Scan for the cell matching the given text and deliver its [x, y] coordinate at center. 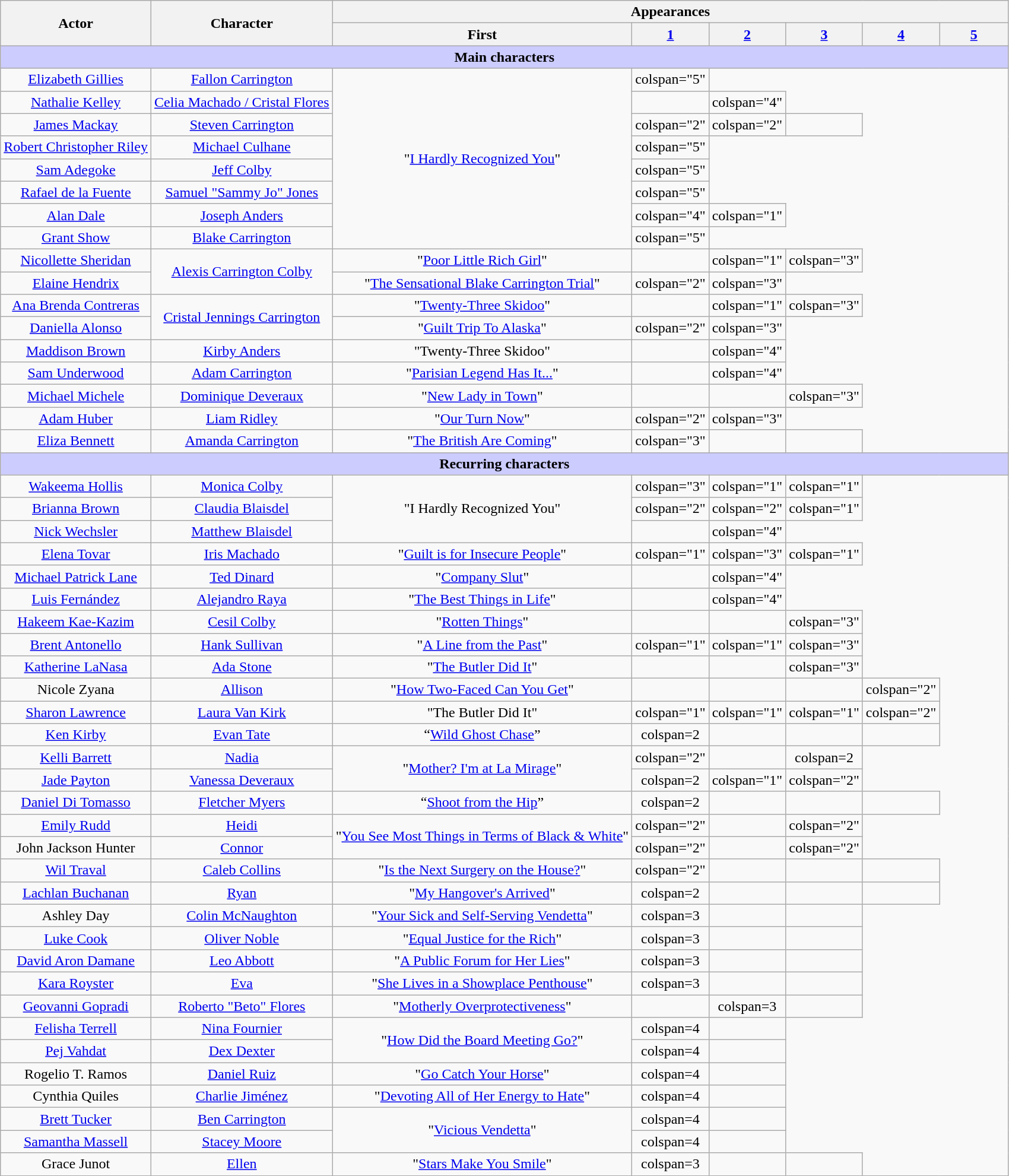
Stacey Moore [242, 1142]
Jade Payton [76, 780]
Alejandro Raya [242, 599]
"Guilt is for Insecure People" [482, 554]
"Guilt Trip To Alaska" [482, 328]
John Jackson Hunter [76, 848]
Sharon Lawrence [76, 712]
Luis Fernández [76, 599]
Alan Dale [76, 215]
Kelli Barrett [76, 757]
Elaine Hendrix [76, 283]
Grace Junot [76, 1164]
Dominique Deveraux [242, 396]
Ashley Day [76, 915]
Daniella Alonso [76, 328]
Evan Tate [242, 735]
Adam Huber [76, 419]
2 [747, 34]
4 [901, 34]
"New Lady in Town" [482, 396]
Rogelio T. Ramos [76, 1074]
Kara Royster [76, 983]
Brent Antonello [76, 644]
Adam Carrington [242, 373]
Ana Brenda Contreras [76, 306]
"You See Most Things in Terms of Black & White" [482, 836]
Iris Machado [242, 554]
Ken Kirby [76, 735]
5 [974, 34]
Charlie Jiménez [242, 1096]
Monica Colby [242, 486]
Vanessa Deveraux [242, 780]
"Motherly Overprotectiveness" [482, 1006]
Liam Ridley [242, 419]
Jeff Colby [242, 170]
Daniel Ruiz [242, 1074]
Fallon Carrington [242, 80]
"Go Catch Your Horse" [482, 1074]
Kirby Anders [242, 351]
Celia Machado / Cristal Flores [242, 102]
Ellen [242, 1164]
Ben Carrington [242, 1119]
“Shoot from the Hip” [482, 803]
"Your Sick and Self-Serving Vendetta" [482, 915]
Allison [242, 690]
Fletcher Myers [242, 803]
Joseph Anders [242, 215]
Claudia Blaisdel [242, 509]
Eliza Bennett [76, 441]
Nick Wechsler [76, 531]
Daniel Di Tomasso [76, 803]
Brianna Brown [76, 509]
"How Did the Board Meeting Go?" [482, 1040]
Elena Tovar [76, 554]
Cesil Colby [242, 622]
David Aron Damane [76, 961]
"My Hangover's Arrived" [482, 893]
Sam Adegoke [76, 170]
Hakeem Kae-Kazim [76, 622]
"The Sensational Blake Carrington Trial" [482, 283]
Roberto "Beto" Flores [242, 1006]
Samantha Massell [76, 1142]
Geovanni Gopradi [76, 1006]
Robert Christopher Riley [76, 147]
Elizabeth Gillies [76, 80]
Laura Van Kirk [242, 712]
"Our Turn Now" [482, 419]
Rafael de la Fuente [76, 192]
"Company Slut" [482, 576]
Nathalie Kelley [76, 102]
Matthew Blaisdel [242, 531]
Nina Fournier [242, 1029]
"Equal Justice for the Rich" [482, 938]
Hank Sullivan [242, 644]
Cynthia Quiles [76, 1096]
Alexis Carrington Colby [242, 271]
"She Lives in a Showplace Penthouse" [482, 983]
"Mother? I'm at La Mirage" [482, 769]
Michael Michele [76, 396]
"Devoting All of Her Energy to Hate" [482, 1096]
"How Two-Faced Can You Get" [482, 690]
“Wild Ghost Chase” [482, 735]
Ada Stone [242, 667]
Michael Patrick Lane [76, 576]
Colin McNaughton [242, 915]
Pej Vahdat [76, 1051]
Brett Tucker [76, 1119]
"A Public Forum for Her Lies" [482, 961]
Sam Underwood [76, 373]
"Vicious Vendetta" [482, 1130]
"Stars Make You Smile" [482, 1164]
Lachlan Buchanan [76, 893]
3 [824, 34]
James Mackay [76, 125]
"The British Are Coming" [482, 441]
Connor [242, 848]
"Parisian Legend Has It..." [482, 373]
Steven Carrington [242, 125]
Katherine LaNasa [76, 667]
Nicole Zyana [76, 690]
Ted Dinard [242, 576]
Main characters [504, 57]
Oliver Noble [242, 938]
Maddison Brown [76, 351]
Amanda Carrington [242, 441]
Cristal Jennings Carrington [242, 317]
Wakeema Hollis [76, 486]
1 [671, 34]
Heidi [242, 825]
Nicollette Sheridan [76, 260]
Leo Abbott [242, 961]
"A Line from the Past" [482, 644]
"Poor Little Rich Girl" [482, 260]
Dex Dexter [242, 1051]
Actor [76, 23]
First [482, 34]
Emily Rudd [76, 825]
Michael Culhane [242, 147]
"The Best Things in Life" [482, 599]
Appearances [671, 12]
"Is the Next Surgery on the House?" [482, 870]
Nadia [242, 757]
Blake Carrington [242, 237]
Luke Cook [76, 938]
Wil Traval [76, 870]
"Rotten Things" [482, 622]
Grant Show [76, 237]
Felisha Terrell [76, 1029]
Caleb Collins [242, 870]
Eva [242, 983]
Character [242, 23]
Recurring characters [504, 464]
Ryan [242, 893]
Samuel "Sammy Jo" Jones [242, 192]
